Return the (x, y) coordinate for the center point of the cell that contains the specified text.  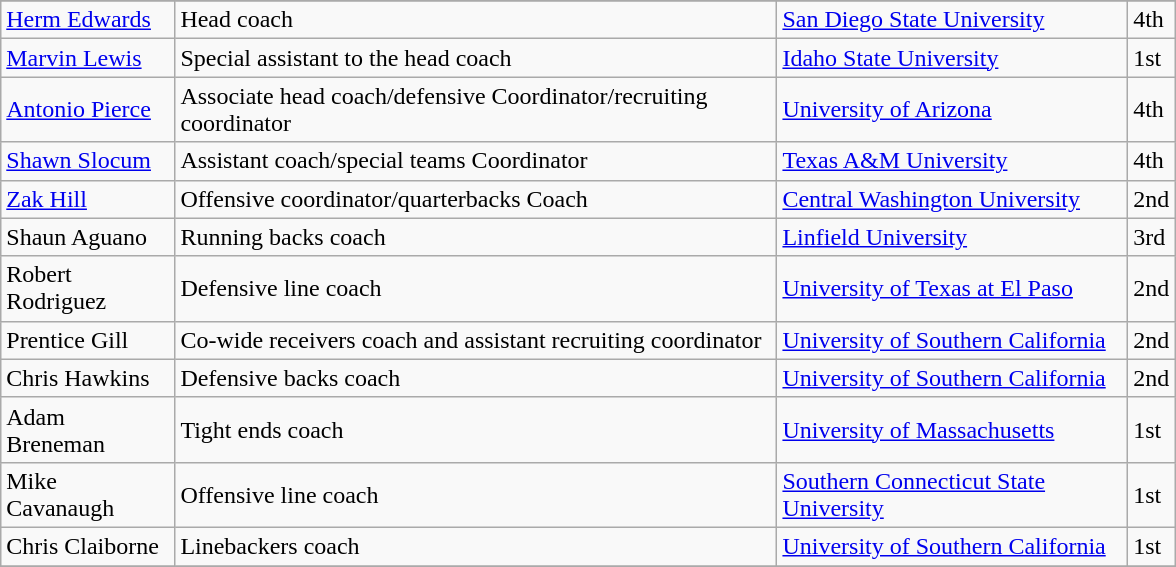
Herm Edwards (88, 20)
Zak Hill (88, 199)
Assistant coach/special teams Coordinator (476, 161)
Antonio Pierce (88, 110)
Tight ends coach (476, 430)
Idaho State University (952, 58)
Special assistant to the head coach (476, 58)
Linfield University (952, 237)
Co-wide receivers coach and assistant recruiting coordinator (476, 340)
San Diego State University (952, 20)
University of Arizona (952, 110)
Prentice Gill (88, 340)
Texas A&M University (952, 161)
University of Massachusetts (952, 430)
Offensive line coach (476, 494)
Associate head coach/defensive Coordinator/recruiting coordinator (476, 110)
Defensive backs coach (476, 378)
Central Washington University (952, 199)
Marvin Lewis (88, 58)
Shawn Slocum (88, 161)
Defensive line coach (476, 288)
Chris Hawkins (88, 378)
Running backs coach (476, 237)
Adam Breneman (88, 430)
Robert Rodriguez (88, 288)
University of Texas at El Paso (952, 288)
Offensive coordinator/quarterbacks Coach (476, 199)
3rd (1152, 237)
Mike Cavanaugh (88, 494)
Linebackers coach (476, 546)
Chris Claiborne (88, 546)
Southern Connecticut State University (952, 494)
Head coach (476, 20)
Shaun Aguano (88, 237)
